From the cell containing the given text, extract its center point as (X, Y) coordinate. 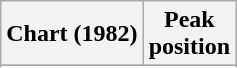
Peak position (189, 34)
Chart (1982) (72, 34)
